Detect which cell encompasses the target text, then output its [x, y] center coordinate. 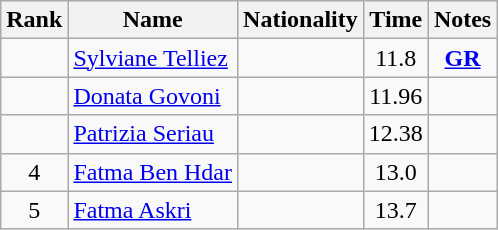
Notes [462, 20]
Sylviane Telliez [153, 58]
5 [34, 210]
Name [153, 20]
11.96 [396, 96]
Donata Govoni [153, 96]
Fatma Ben Hdar [153, 172]
Patrizia Seriau [153, 134]
13.0 [396, 172]
GR [462, 58]
Nationality [301, 20]
Time [396, 20]
Rank [34, 20]
4 [34, 172]
12.38 [396, 134]
11.8 [396, 58]
Fatma Askri [153, 210]
13.7 [396, 210]
